Determine the [X, Y] coordinate at the center of the cell enclosing the given text.  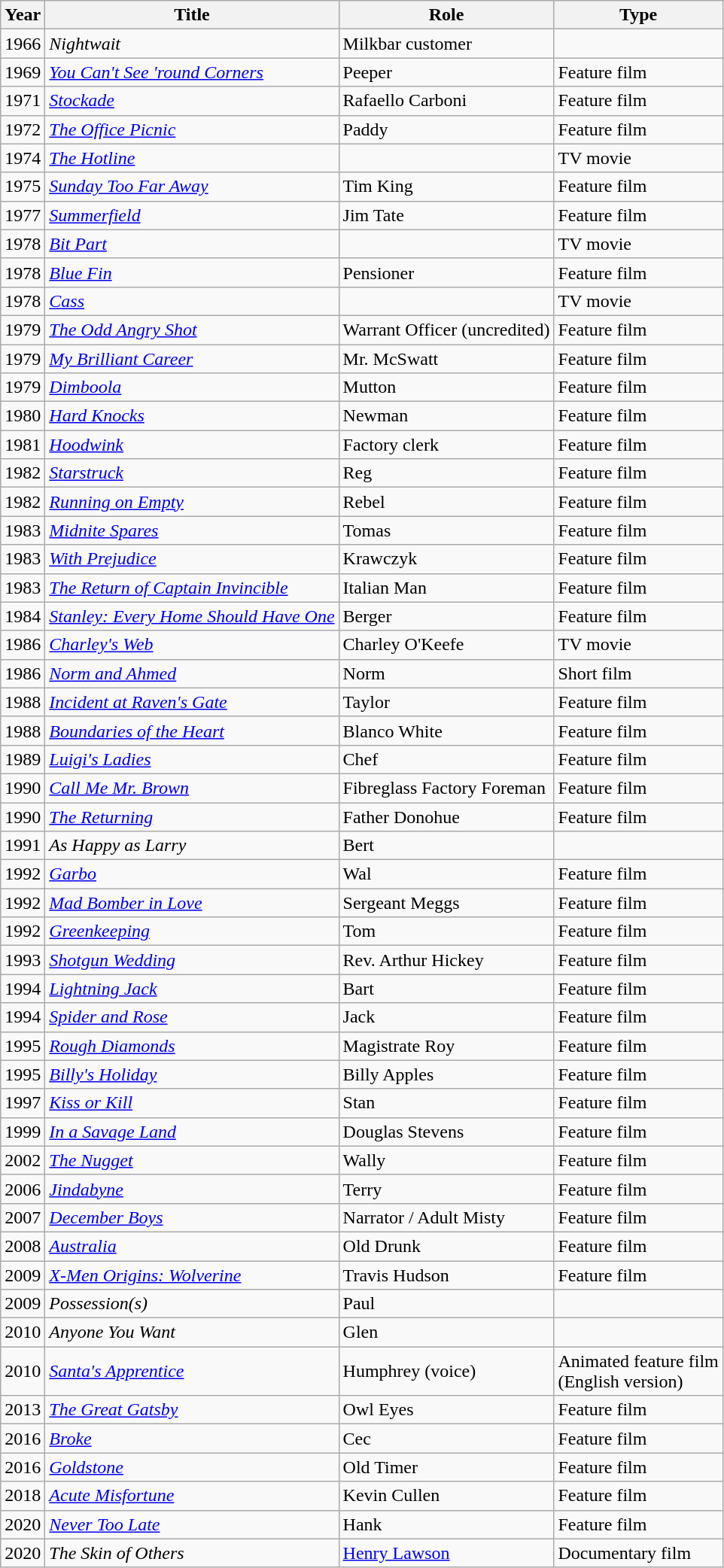
Nightwait [192, 44]
Running on Empty [192, 502]
Old Timer [446, 1467]
Jim Tate [446, 215]
2013 [23, 1410]
Midnite Spares [192, 530]
Rev. Arthur Hickey [446, 960]
Blue Fin [192, 272]
Tom [446, 931]
Magistrate Roy [446, 1046]
1974 [23, 158]
Henry Lawson [446, 1553]
1969 [23, 72]
Tomas [446, 530]
Peeper [446, 72]
Bert [446, 846]
The Hotline [192, 158]
As Happy as Larry [192, 846]
2008 [23, 1246]
The Office Picnic [192, 129]
Boundaries of the Heart [192, 731]
Title [192, 15]
Italian Man [446, 588]
2002 [23, 1160]
Humphrey (voice) [446, 1371]
Wally [446, 1160]
Factory clerk [446, 445]
Billy's Holiday [192, 1074]
Chef [446, 759]
Sunday Too Far Away [192, 187]
2006 [23, 1189]
Stockade [192, 101]
Starstruck [192, 473]
Old Drunk [446, 1246]
Stanley: Every Home Should Have One [192, 616]
Broke [192, 1439]
Santa's Apprentice [192, 1371]
Hank [446, 1524]
Stan [446, 1103]
Wal [446, 874]
Rafaello Carboni [446, 101]
You Can't See 'round Corners [192, 72]
Cec [446, 1439]
Travis Hudson [446, 1275]
Charley's Web [192, 645]
Goldstone [192, 1467]
1966 [23, 44]
Pensioner [446, 272]
Blanco White [446, 731]
Mad Bomber in Love [192, 903]
Role [446, 15]
Call Me Mr. Brown [192, 788]
Acute Misfortune [192, 1496]
Taylor [446, 702]
1972 [23, 129]
The Great Gatsby [192, 1410]
Norm [446, 673]
1981 [23, 445]
Animated feature film(English version) [638, 1371]
1989 [23, 759]
Tim King [446, 187]
Spider and Rose [192, 1017]
The Odd Angry Shot [192, 330]
The Nugget [192, 1160]
Type [638, 15]
Paul [446, 1304]
December Boys [192, 1217]
Newman [446, 416]
Douglas Stevens [446, 1132]
1977 [23, 215]
My Brilliant Career [192, 359]
Reg [446, 473]
Warrant Officer (uncredited) [446, 330]
Cass [192, 301]
Norm and Ahmed [192, 673]
Jack [446, 1017]
1999 [23, 1132]
In a Savage Land [192, 1132]
Possession(s) [192, 1304]
Owl Eyes [446, 1410]
Kevin Cullen [446, 1496]
Terry [446, 1189]
Rebel [446, 502]
1975 [23, 187]
Charley O'Keefe [446, 645]
Hard Knocks [192, 416]
Summerfield [192, 215]
With Prejudice [192, 559]
Australia [192, 1246]
1971 [23, 101]
Hoodwink [192, 445]
1993 [23, 960]
Jindabyne [192, 1189]
Mr. McSwatt [446, 359]
The Returning [192, 816]
Fibreglass Factory Foreman [446, 788]
Dimboola [192, 387]
Greenkeeping [192, 931]
2018 [23, 1496]
Narrator / Adult Misty [446, 1217]
Rough Diamonds [192, 1046]
Paddy [446, 129]
Luigi's Ladies [192, 759]
Krawczyk [446, 559]
Lightning Jack [192, 989]
Berger [446, 616]
Sergeant Meggs [446, 903]
Shotgun Wedding [192, 960]
Never Too Late [192, 1524]
Billy Apples [446, 1074]
Garbo [192, 874]
Father Donohue [446, 816]
1997 [23, 1103]
The Return of Captain Invincible [192, 588]
Anyone You Want [192, 1332]
1984 [23, 616]
2007 [23, 1217]
Mutton [446, 387]
Glen [446, 1332]
Kiss or Kill [192, 1103]
1980 [23, 416]
X-Men Origins: Wolverine [192, 1275]
The Skin of Others [192, 1553]
Incident at Raven's Gate [192, 702]
Short film [638, 673]
Bart [446, 989]
Documentary film [638, 1553]
Bit Part [192, 244]
Year [23, 15]
Milkbar customer [446, 44]
1991 [23, 846]
